For the text-containing cell, return its midpoint in (X, Y) coordinate format. 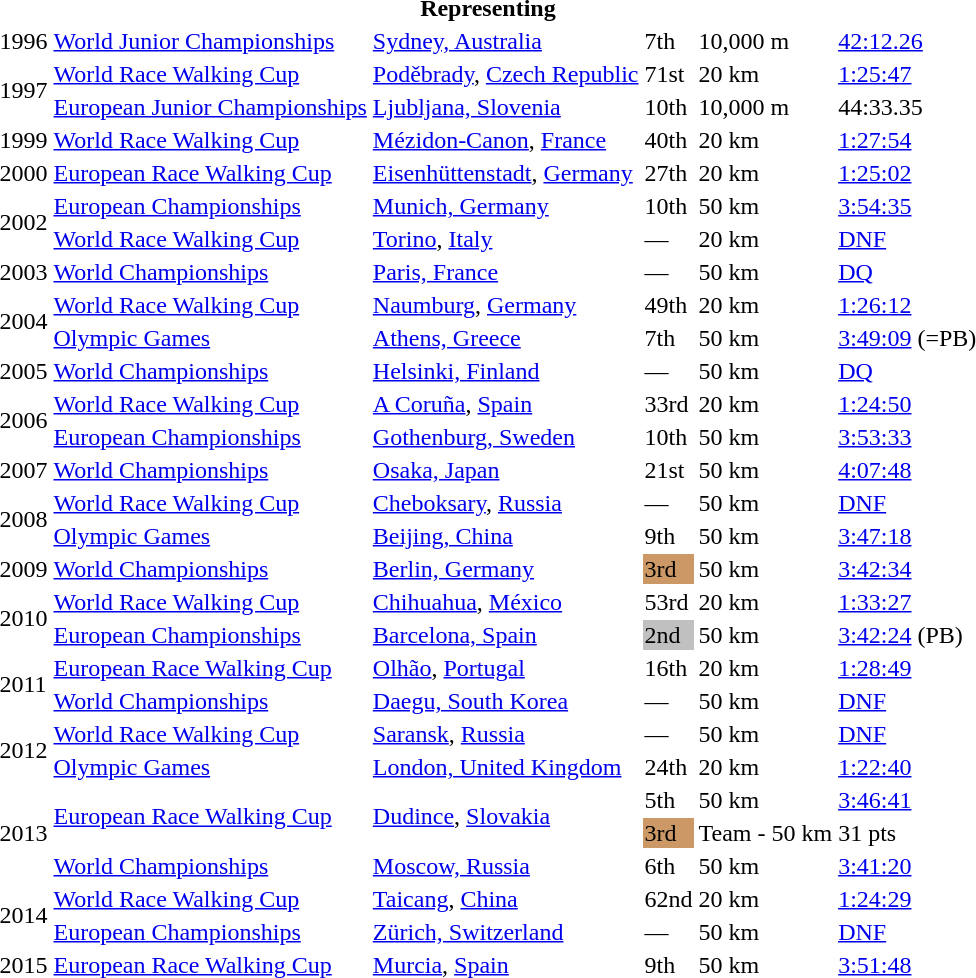
Chihuahua, México (506, 602)
Olhão, Portugal (506, 668)
Moscow, Russia (506, 866)
40th (668, 140)
Beijing, China (506, 536)
Team - 50 km (766, 833)
24th (668, 767)
Mézidon-Canon, France (506, 140)
16th (668, 668)
Naumburg, Germany (506, 305)
London, United Kingdom (506, 767)
Taicang, China (506, 899)
Eisenhüttenstadt, Germany (506, 173)
Berlin, Germany (506, 569)
Gothenburg, Sweden (506, 437)
Cheboksary, Russia (506, 503)
62nd (668, 899)
2nd (668, 635)
53rd (668, 602)
Paris, France (506, 272)
A Coruña, Spain (506, 404)
Ljubljana, Slovenia (506, 107)
Helsinki, Finland (506, 371)
27th (668, 173)
World Junior Championships (210, 41)
Daegu, South Korea (506, 701)
33rd (668, 404)
Barcelona, Spain (506, 635)
21st (668, 470)
Sydney, Australia (506, 41)
Poděbrady, Czech Republic (506, 74)
Athens, Greece (506, 338)
Dudince, Slovakia (506, 816)
5th (668, 800)
Munich, Germany (506, 206)
Saransk, Russia (506, 734)
Osaka, Japan (506, 470)
49th (668, 305)
6th (668, 866)
71st (668, 74)
Torino, Italy (506, 239)
9th (668, 536)
European Junior Championships (210, 107)
Zürich, Switzerland (506, 932)
